From the cell containing the given text, extract its center point as [x, y] coordinate. 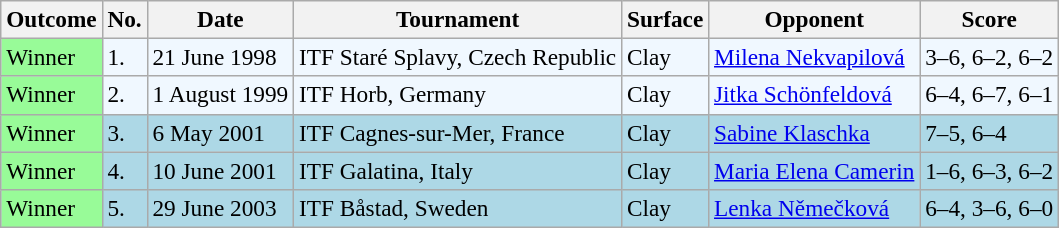
ITF Båstad, Sweden [458, 208]
Sabine Klaschka [814, 133]
Maria Elena Camerin [814, 170]
Milena Nekvapilová [814, 57]
6–4, 3–6, 6–0 [990, 208]
6–4, 6–7, 6–1 [990, 95]
Score [990, 19]
10 June 2001 [220, 170]
7–5, 6–4 [990, 133]
29 June 2003 [220, 208]
6 May 2001 [220, 133]
1–6, 6–3, 6–2 [990, 170]
Jitka Schönfeldová [814, 95]
4. [124, 170]
ITF Galatina, Italy [458, 170]
2. [124, 95]
ITF Cagnes-sur-Mer, France [458, 133]
Opponent [814, 19]
Lenka Němečková [814, 208]
3–6, 6–2, 6–2 [990, 57]
1. [124, 57]
1 August 1999 [220, 95]
ITF Staré Splavy, Czech Republic [458, 57]
No. [124, 19]
21 June 1998 [220, 57]
5. [124, 208]
ITF Horb, Germany [458, 95]
Outcome [52, 19]
3. [124, 133]
Tournament [458, 19]
Date [220, 19]
Surface [666, 19]
